Extract the [X, Y] coordinate from the center of the cell holding the provided text.  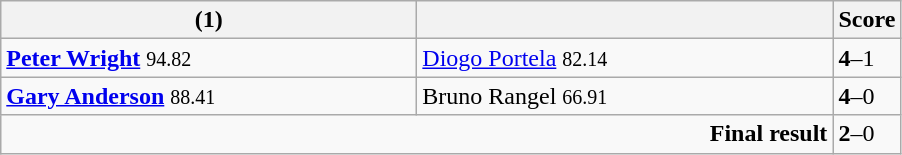
Diogo Portela 82.14 [625, 58]
2–0 [867, 134]
Peter Wright 94.82 [209, 58]
4–0 [867, 96]
Score [867, 20]
4–1 [867, 58]
Gary Anderson 88.41 [209, 96]
Bruno Rangel 66.91 [625, 96]
Final result [417, 134]
(1) [209, 20]
